Scan for the cell matching the given text and deliver its (X, Y) coordinate at center. 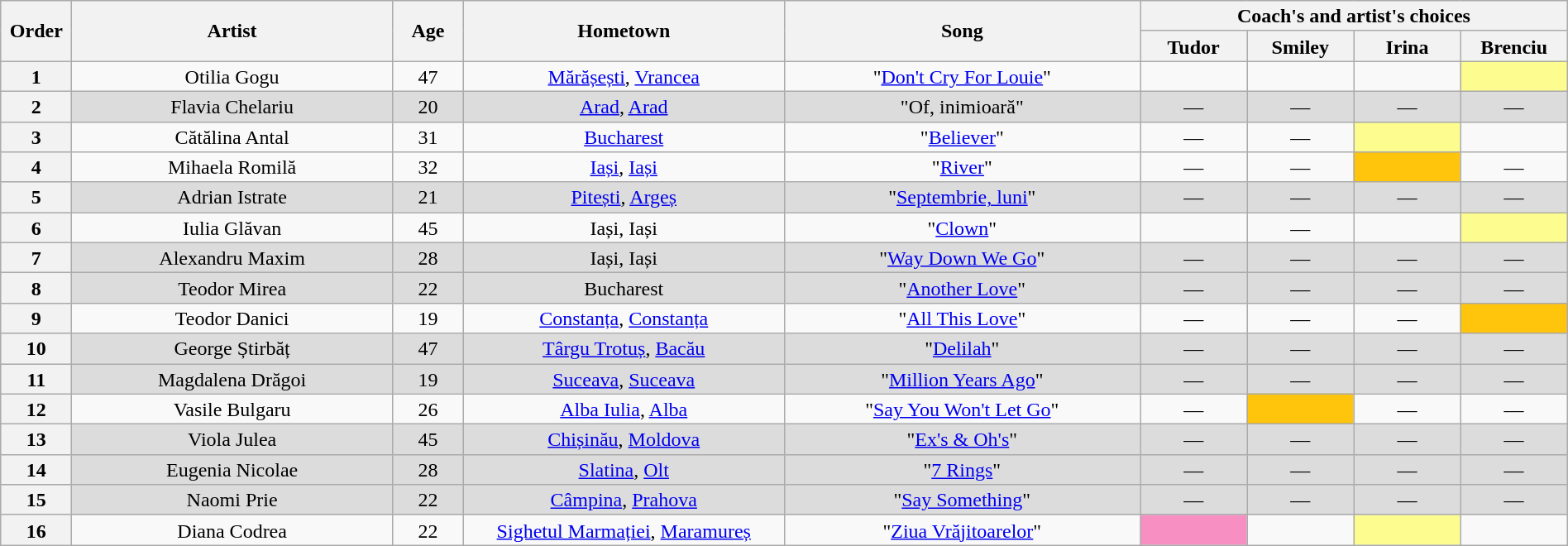
"Million Years Ago" (963, 379)
5 (36, 197)
4 (36, 167)
10 (36, 349)
Iulia Glăvan (232, 228)
Câmpina, Prahova (624, 500)
"All This Love" (963, 318)
Pitești, Argeș (624, 197)
21 (428, 197)
Naomi Prie (232, 500)
Eugenia Nicolae (232, 470)
Sighetul Marmației, Maramureș (624, 529)
"Delilah" (963, 349)
Flavia Chelariu (232, 106)
Magdalena Drăgoi (232, 379)
"Ex's & Oh's" (963, 440)
Irina (1408, 46)
31 (428, 137)
Alexandru Maxim (232, 258)
"Say You Won't Let Go" (963, 409)
Teodor Mirea (232, 288)
George Știrbăț (232, 349)
Brenciu (1513, 46)
12 (36, 409)
"Way Down We Go" (963, 258)
Alba Iulia, Alba (624, 409)
"River" (963, 167)
Age (428, 31)
Slatina, Olt (624, 470)
Vasile Bulgaru (232, 409)
13 (36, 440)
11 (36, 379)
"Clown" (963, 228)
"Another Love" (963, 288)
14 (36, 470)
Otilia Gogu (232, 76)
Chișinău, Moldova (624, 440)
Tudor (1194, 46)
8 (36, 288)
Constanța, Constanța (624, 318)
Arad, Arad (624, 106)
9 (36, 318)
1 (36, 76)
Cătălina Antal (232, 137)
Coach's and artist's choices (1355, 17)
"Of, inimioară" (963, 106)
2 (36, 106)
3 (36, 137)
Artist (232, 31)
Suceava, Suceava (624, 379)
"Ziua Vrăjitoarelor" (963, 529)
Târgu Trotuș, Bacău (624, 349)
Smiley (1300, 46)
"Septembrie, luni" (963, 197)
Viola Julea (232, 440)
"7 Rings" (963, 470)
15 (36, 500)
32 (428, 167)
"Believer" (963, 137)
Diana Codrea (232, 529)
Adrian Istrate (232, 197)
26 (428, 409)
Song (963, 31)
"Say Something" (963, 500)
20 (428, 106)
6 (36, 228)
Hometown (624, 31)
7 (36, 258)
Teodor Danici (232, 318)
16 (36, 529)
Mihaela Romilă (232, 167)
"Don't Cry For Louie" (963, 76)
Order (36, 31)
Mărășești, Vrancea (624, 76)
